Locate the cell with the specified text and output its [x, y] center coordinate. 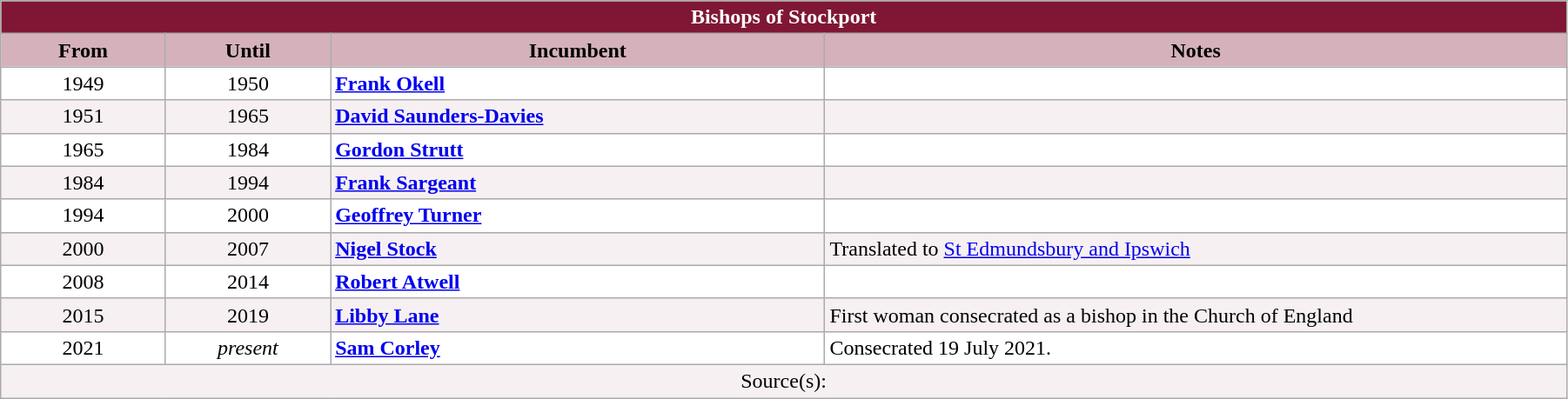
Gordon Strutt [578, 150]
present [247, 348]
Libby Lane [578, 315]
Bishops of Stockport [784, 17]
Notes [1196, 50]
From [84, 50]
Nigel Stock [578, 249]
2019 [247, 315]
2014 [247, 282]
Frank Sargeant [578, 183]
2021 [84, 348]
David Saunders-Davies [578, 116]
Frank Okell [578, 83]
Incumbent [578, 50]
Robert Atwell [578, 282]
1950 [247, 83]
First woman consecrated as a bishop in the Church of England [1196, 315]
Sam Corley [578, 348]
Until [247, 50]
2008 [84, 282]
Geoffrey Turner [578, 216]
Translated to St Edmundsbury and Ipswich [1196, 249]
1949 [84, 83]
2007 [247, 249]
Source(s): [784, 381]
2015 [84, 315]
1951 [84, 116]
Consecrated 19 July 2021. [1196, 348]
